Find where the given text appears and provide that cell's center as [x, y] coordinate. 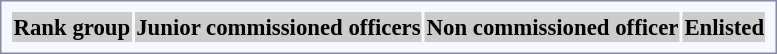
Rank group [72, 27]
Non commissioned officer [552, 27]
Junior commissioned officers [278, 27]
Enlisted [724, 27]
